Capture the cell that displays the provided text and extract its (X, Y) central coordinate. 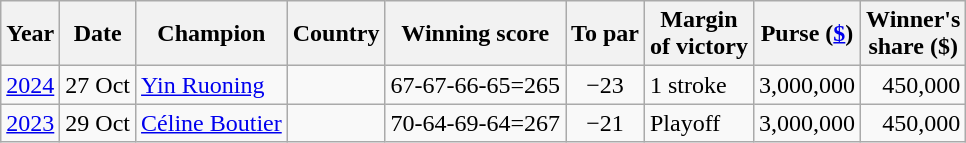
To par (606, 34)
70-64-69-64=267 (476, 123)
Marginof victory (698, 34)
27 Oct (98, 85)
Purse ($) (806, 34)
Yin Ruoning (212, 85)
2024 (30, 85)
29 Oct (98, 123)
−21 (606, 123)
Year (30, 34)
Date (98, 34)
67-67-66-65=265 (476, 85)
−23 (606, 85)
Champion (212, 34)
Winner'sshare ($) (914, 34)
Country (336, 34)
1 stroke (698, 85)
Céline Boutier (212, 123)
2023 (30, 123)
Winning score (476, 34)
Playoff (698, 123)
